Return the (X, Y) coordinate for the center point of the cell that contains the specified text.  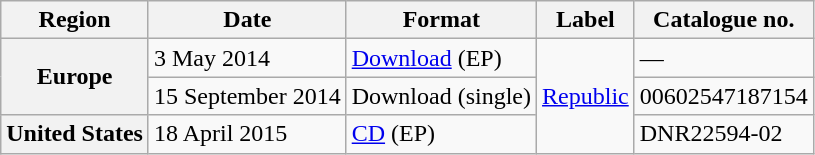
United States (75, 134)
Date (247, 20)
DNR22594-02 (724, 134)
Republic (586, 96)
Europe (75, 77)
Region (75, 20)
Format (441, 20)
Download (single) (441, 96)
CD (EP) (441, 134)
18 April 2015 (247, 134)
3 May 2014 (247, 58)
00602547187154 (724, 96)
Label (586, 20)
15 September 2014 (247, 96)
— (724, 58)
Catalogue no. (724, 20)
Download (EP) (441, 58)
